Scan for the cell matching the given text and deliver its (x, y) coordinate at center. 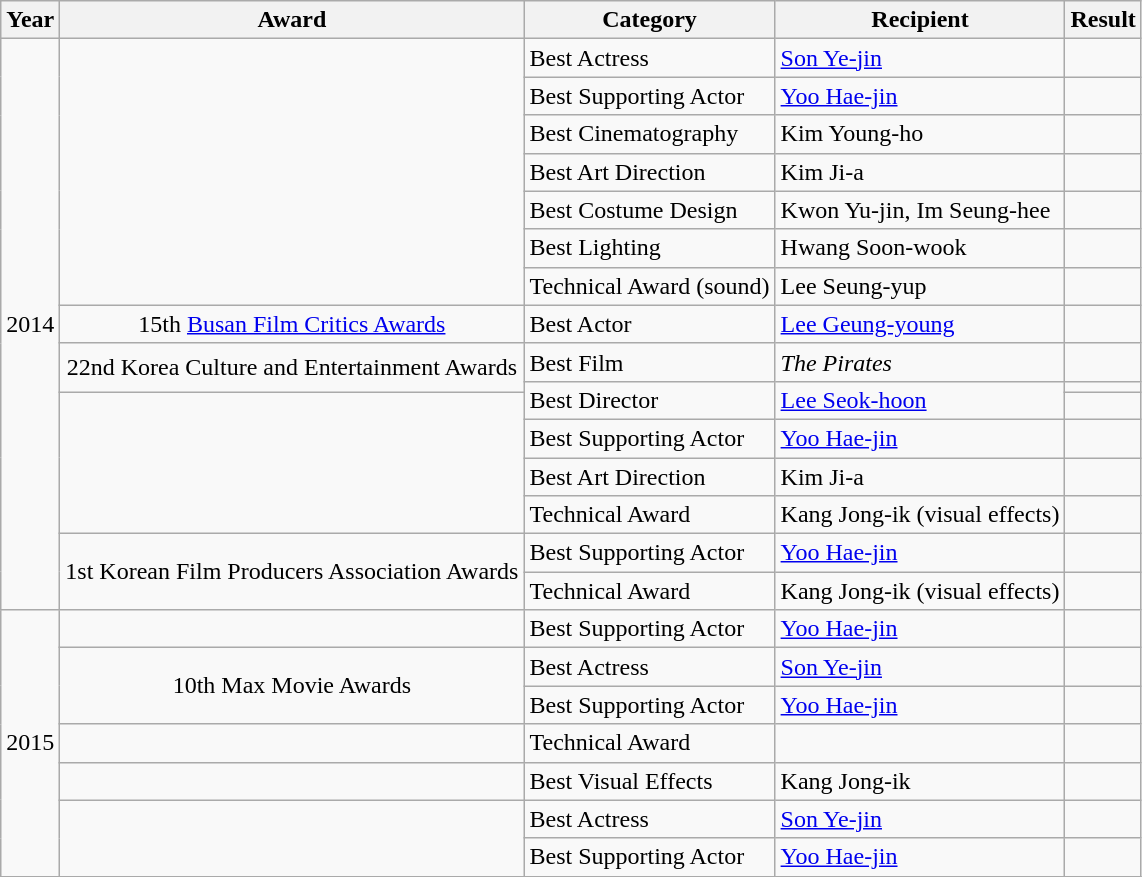
Technical Award (sound) (650, 286)
Best Film (650, 362)
Best Cinematography (650, 134)
1st Korean Film Producers Association Awards (292, 572)
Lee Geung-young (920, 324)
Recipient (920, 20)
Lee Seok-hoon (920, 400)
2014 (30, 324)
Best Visual Effects (650, 781)
Year (30, 20)
Best Lighting (650, 248)
Hwang Soon-wook (920, 248)
The Pirates (920, 362)
Category (650, 20)
2015 (30, 743)
Lee Seung-yup (920, 286)
Best Costume Design (650, 210)
Kwon Yu-jin, Im Seung-hee (920, 210)
22nd Korea Culture and Entertainment Awards (292, 368)
Result (1103, 20)
Kang Jong-ik (920, 781)
15th Busan Film Critics Awards (292, 324)
Award (292, 20)
Kim Young-ho (920, 134)
Best Director (650, 400)
Best Actor (650, 324)
10th Max Movie Awards (292, 686)
